Return (X, Y) of the center of cell containing provided text 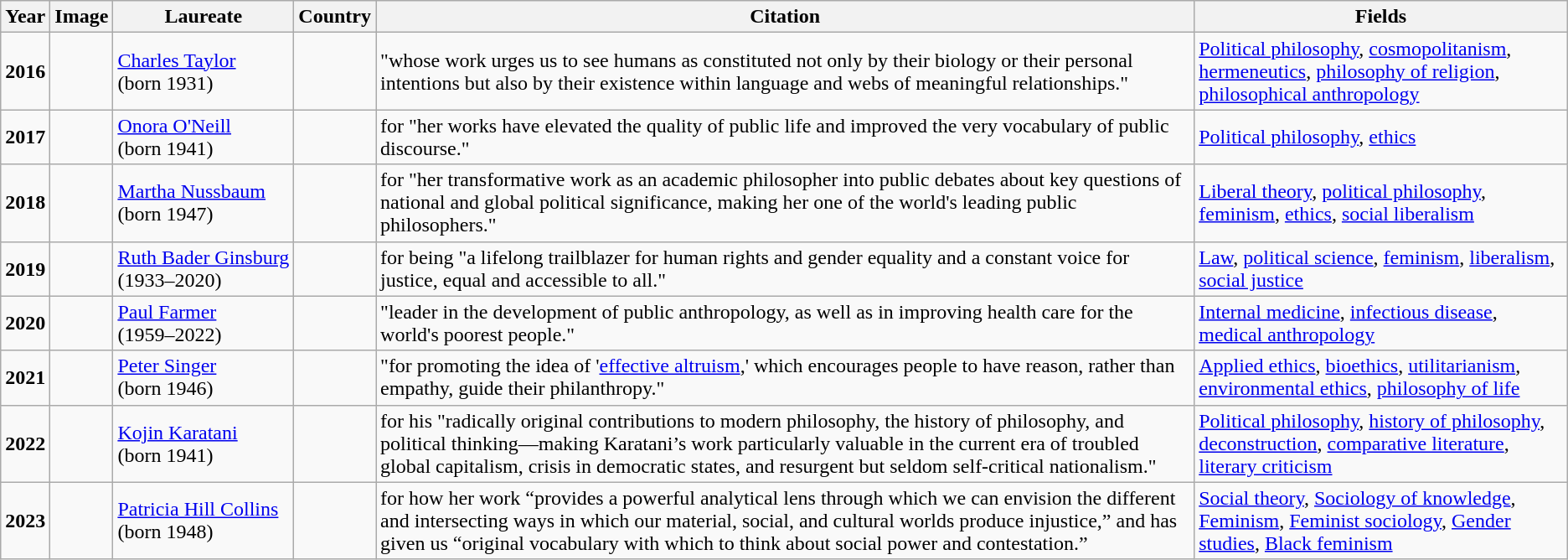
Martha Nussbaum(born 1947) (204, 203)
Liberal theory, political philosophy, feminism, ethics, social liberalism (1381, 203)
Fields (1381, 17)
Political philosophy, cosmopolitanism, hermeneutics, philosophy of religion, philosophical anthropology (1381, 71)
Citation (786, 17)
2022 (25, 443)
Laureate (204, 17)
Social theory, Sociology of knowledge, Feminism, Feminist sociology, Gender studies, Black feminism (1381, 521)
Political philosophy, ethics (1381, 137)
2019 (25, 268)
Onora O'Neill(born 1941) (204, 137)
for being "a lifelong trailblazer for human rights and gender equality and a constant voice for justice, equal and accessible to all." (786, 268)
Paul Farmer(1959–2022) (204, 324)
"leader in the development of public anthropology, as well as in improving health care for the world's poorest people." (786, 324)
2021 (25, 377)
2023 (25, 521)
Peter Singer(born 1946) (204, 377)
for "her works have elevated the quality of public life and improved the very vocabulary of public discourse." (786, 137)
Ruth Bader Ginsburg(1933–2020) (204, 268)
"for promoting the idea of 'effective altruism,' which encourages people to have reason, rather than empathy, guide their philanthropy." (786, 377)
Political philosophy, history of philosophy, deconstruction, comparative literature, literary criticism (1381, 443)
Country (335, 17)
Internal medicine, infectious disease, medical anthropology (1381, 324)
2017 (25, 137)
Law, political science, feminism, liberalism, social justice (1381, 268)
Image (82, 17)
Applied ethics, bioethics, utilitarianism, environmental ethics, philosophy of life (1381, 377)
2020 (25, 324)
2018 (25, 203)
Charles Taylor(born 1931) (204, 71)
Year (25, 17)
Kojin Karatani(born 1941) (204, 443)
2016 (25, 71)
Patricia Hill Collins(born 1948) (204, 521)
